Return the (x, y) coordinate for the center point of the cell that contains the specified text.  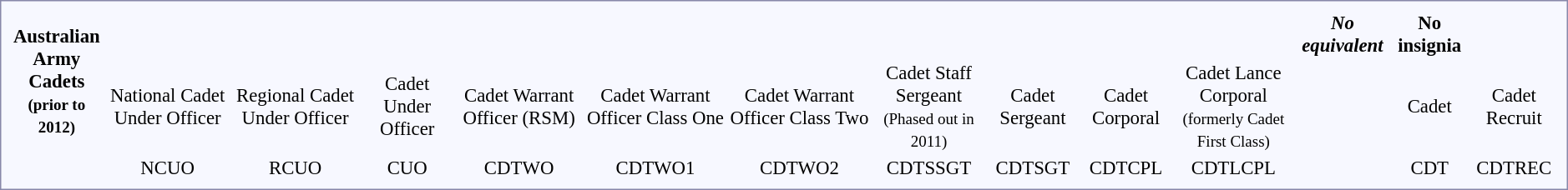
Cadet (1429, 107)
CDTWO2 (800, 167)
Cadet Staff Sergeant(Phased out in 2011) (928, 107)
Cadet Warrant Officer Class Two (800, 107)
Cadet Warrant Officer (RSM) (519, 107)
Cadet Warrant Officer Class One (655, 107)
CDTWO1 (655, 167)
Cadet Recruit (1515, 107)
CDTREC (1515, 167)
CDT (1429, 167)
Cadet Corporal (1125, 107)
No equivalent (1343, 33)
Cadet Lance Corporal(formerly Cadet First Class) (1234, 107)
RCUO (296, 167)
CUO (407, 167)
Cadet Sergeant (1034, 107)
Regional Cadet Under Officer (296, 107)
CDTSSGT (928, 167)
CDTSGT (1034, 167)
CDTCPL (1125, 167)
No insignia (1429, 33)
National Cadet Under Officer (168, 107)
Australian Army Cadets(prior to 2012) (57, 82)
CDTWO (519, 167)
Cadet Under Officer (407, 107)
CDTLCPL (1234, 167)
NCUO (168, 167)
